Output the [X, Y] coordinate of the center of the cell containing the given text.  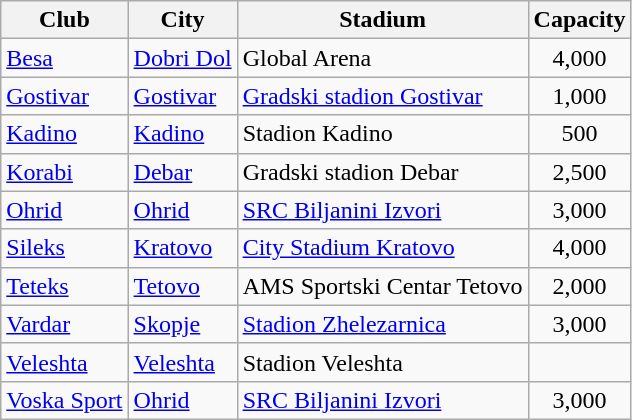
Gradski stadion Debar [382, 172]
Club [64, 20]
1,000 [580, 96]
Debar [182, 172]
Sileks [64, 248]
Vardar [64, 324]
City [182, 20]
Stadion Kadino [382, 134]
Skopje [182, 324]
Korabi [64, 172]
Global Arena [382, 58]
Teteks [64, 286]
Voska Sport [64, 400]
Stadion Veleshta [382, 362]
Capacity [580, 20]
Gradski stadion Gostivar [382, 96]
500 [580, 134]
2,500 [580, 172]
Besa [64, 58]
City Stadium Kratovo [382, 248]
Stadion Zhelezarnica [382, 324]
Tetovo [182, 286]
Kratovo [182, 248]
Stadium [382, 20]
Dobri Dol [182, 58]
AMS Sportski Centar Tetovo [382, 286]
2,000 [580, 286]
